Capture the cell that displays the provided text and extract its (x, y) central coordinate. 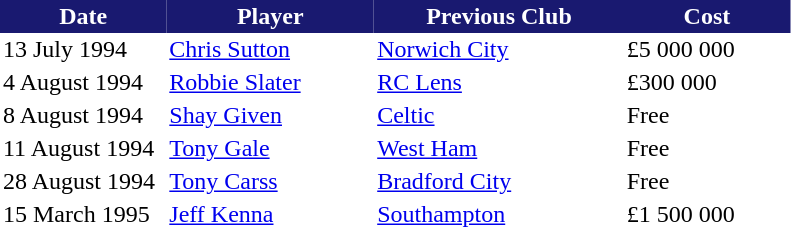
Shay Given (270, 116)
Tony Gale (270, 148)
West Ham (498, 148)
Norwich City (498, 50)
Player (270, 16)
Previous Club (498, 16)
Chris Sutton (270, 50)
13 July 1994 (83, 50)
£5 000 000 (707, 50)
Robbie Slater (270, 82)
Celtic (498, 116)
28 August 1994 (83, 182)
8 August 1994 (83, 116)
£300 000 (707, 82)
Tony Carss (270, 182)
11 August 1994 (83, 148)
Bradford City (498, 182)
Cost (707, 16)
4 August 1994 (83, 82)
RC Lens (498, 82)
Date (83, 16)
